Return [X, Y] of the center of cell containing provided text 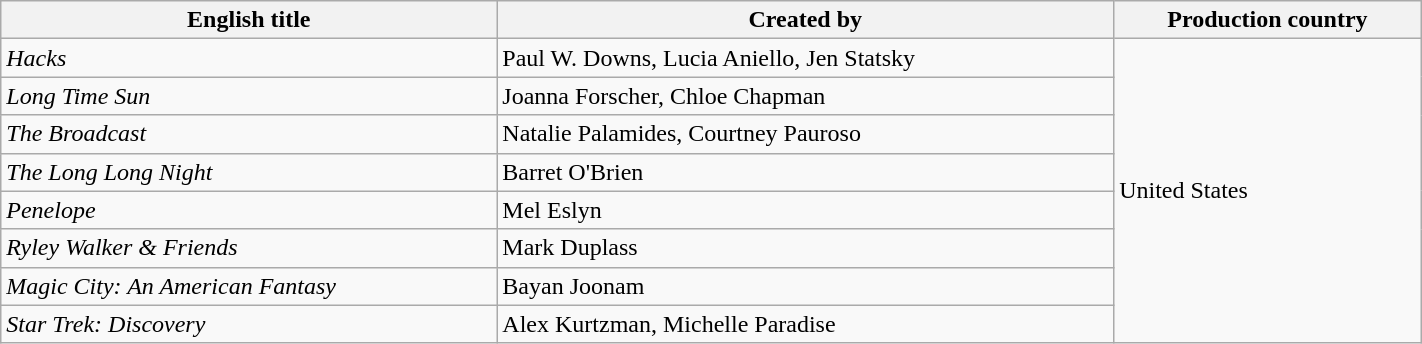
Bayan Joonam [806, 286]
English title [249, 20]
United States [1268, 191]
Hacks [249, 58]
Natalie Palamides, Courtney Pauroso [806, 134]
Magic City: An American Fantasy [249, 286]
Production country [1268, 20]
Paul W. Downs, Lucia Aniello, Jen Statsky [806, 58]
The Broadcast [249, 134]
Long Time Sun [249, 96]
Penelope [249, 210]
Mark Duplass [806, 248]
The Long Long Night [249, 172]
Alex Kurtzman, Michelle Paradise [806, 324]
Star Trek: Discovery [249, 324]
Created by [806, 20]
Joanna Forscher, Chloe Chapman [806, 96]
Barret O'Brien [806, 172]
Ryley Walker & Friends [249, 248]
Mel Eslyn [806, 210]
